Provide the [X, Y] coordinate of the cell's center where the given text is located.  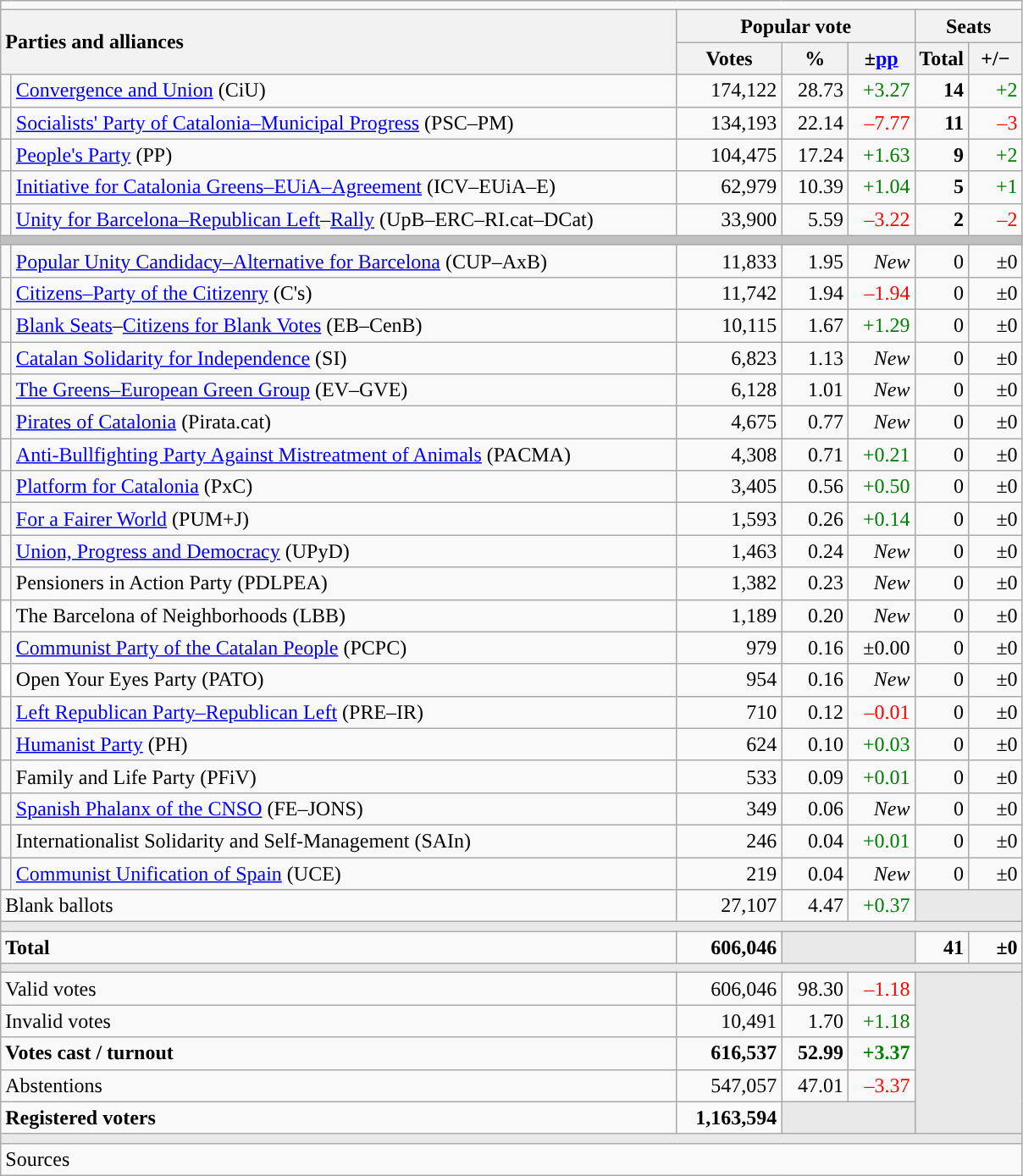
Socialists' Party of Catalonia–Municipal Progress (PSC–PM) [344, 123]
104,475 [729, 155]
–1.94 [881, 293]
0.12 [815, 712]
Communist Party of the Catalan People (PCPC) [344, 648]
Sources [511, 1159]
±0.00 [881, 648]
1.94 [815, 293]
–3 [996, 123]
Pirates of Catalonia (Pirata.cat) [344, 422]
10.39 [815, 187]
+/− [996, 58]
9 [942, 155]
Convergence and Union (CiU) [344, 91]
+0.03 [881, 744]
Blank ballots [339, 906]
% [815, 58]
979 [729, 648]
5 [942, 187]
41 [942, 947]
Family and Life Party (PFiV) [344, 776]
1,593 [729, 519]
10,491 [729, 1021]
–2 [996, 219]
The Greens–European Green Group (EV–GVE) [344, 390]
0.71 [815, 455]
Union, Progress and Democracy (UPyD) [344, 551]
+3.27 [881, 91]
14 [942, 91]
1,382 [729, 583]
Parties and alliances [339, 42]
6,128 [729, 390]
27,107 [729, 906]
Communist Unification of Spain (UCE) [344, 873]
10,115 [729, 325]
11,833 [729, 261]
134,193 [729, 123]
Anti-Bullfighting Party Against Mistreatment of Animals (PACMA) [344, 455]
4.47 [815, 906]
17.24 [815, 155]
+0.37 [881, 906]
52.99 [815, 1053]
±pp [881, 58]
28.73 [815, 91]
174,122 [729, 91]
1,189 [729, 616]
11,742 [729, 293]
0.56 [815, 487]
Unity for Barcelona–Republican Left–Rally (UpB–ERC–RI.cat–DCat) [344, 219]
5.59 [815, 219]
Humanist Party (PH) [344, 744]
Seats [969, 26]
1.70 [815, 1021]
+1.29 [881, 325]
98.30 [815, 989]
–1.18 [881, 989]
1.67 [815, 325]
1,463 [729, 551]
+0.14 [881, 519]
6,823 [729, 358]
Registered voters [339, 1118]
710 [729, 712]
1.13 [815, 358]
+0.50 [881, 487]
+1 [996, 187]
0.20 [815, 616]
0.06 [815, 809]
11 [942, 123]
0.09 [815, 776]
624 [729, 744]
Platform for Catalonia (PxC) [344, 487]
Catalan Solidarity for Independence (SI) [344, 358]
Popular vote [796, 26]
+3.37 [881, 1053]
547,057 [729, 1085]
533 [729, 776]
1,163,594 [729, 1118]
4,675 [729, 422]
4,308 [729, 455]
0.24 [815, 551]
Left Republican Party–Republican Left (PRE–IR) [344, 712]
Spanish Phalanx of the CNSO (FE–JONS) [344, 809]
Popular Unity Candidacy–Alternative for Barcelona (CUP–AxB) [344, 261]
+1.18 [881, 1021]
33,900 [729, 219]
0.10 [815, 744]
The Barcelona of Neighborhoods (LBB) [344, 616]
Invalid votes [339, 1021]
22.14 [815, 123]
1.01 [815, 390]
+0.21 [881, 455]
Internationalist Solidarity and Self-Management (SAIn) [344, 841]
For a Fairer World (PUM+J) [344, 519]
0.77 [815, 422]
1.95 [815, 261]
Abstentions [339, 1085]
+1.63 [881, 155]
Blank Seats–Citizens for Blank Votes (EB–CenB) [344, 325]
0.23 [815, 583]
–3.37 [881, 1085]
People's Party (PP) [344, 155]
47.01 [815, 1085]
–3.22 [881, 219]
Pensioners in Action Party (PDLPEA) [344, 583]
Open Your Eyes Party (PATO) [344, 680]
2 [942, 219]
62,979 [729, 187]
954 [729, 680]
616,537 [729, 1053]
–7.77 [881, 123]
–0.01 [881, 712]
0.26 [815, 519]
219 [729, 873]
Votes [729, 58]
Initiative for Catalonia Greens–EUiA–Agreement (ICV–EUiA–E) [344, 187]
Valid votes [339, 989]
246 [729, 841]
3,405 [729, 487]
349 [729, 809]
Citizens–Party of the Citizenry (C's) [344, 293]
+1.04 [881, 187]
Votes cast / turnout [339, 1053]
